From the cell containing the given text, extract its center point as [X, Y] coordinate. 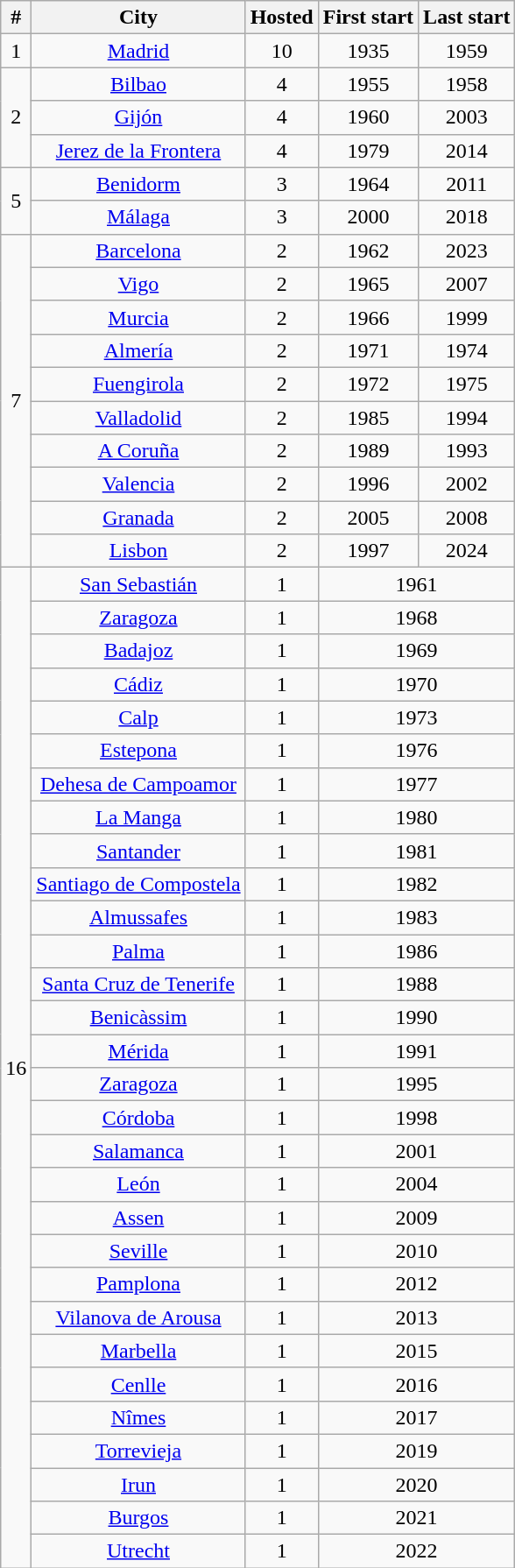
2020 [417, 1485]
2022 [417, 1551]
1974 [467, 350]
5 [16, 201]
Utrecht [138, 1551]
Santander [138, 851]
Pamplona [138, 1284]
1983 [417, 917]
2015 [417, 1351]
A Coruña [138, 451]
Seville [138, 1251]
2014 [467, 151]
1959 [467, 51]
2012 [417, 1284]
1989 [368, 451]
2017 [417, 1417]
1997 [368, 551]
2024 [467, 551]
Badajoz [138, 651]
Cenlle [138, 1384]
Cádiz [138, 684]
Valencia [138, 484]
2009 [417, 1218]
Salamanca [138, 1151]
2019 [417, 1451]
1986 [417, 950]
1988 [417, 985]
2003 [467, 117]
Marbella [138, 1351]
7 [16, 401]
Dehesa de Campoamor [138, 784]
2010 [417, 1251]
10 [282, 51]
Santa Cruz de Tenerife [138, 985]
Nîmes [138, 1417]
1993 [467, 451]
Benicàssim [138, 1018]
2016 [417, 1384]
Bilbao [138, 84]
Granada [138, 518]
1973 [417, 717]
2000 [368, 217]
Palma [138, 950]
Jerez de la Frontera [138, 151]
1980 [417, 817]
La Manga [138, 817]
1996 [368, 484]
Last start [467, 18]
Calp [138, 717]
1964 [368, 184]
1961 [417, 584]
Mérida [138, 1051]
Estepona [138, 751]
1958 [467, 84]
San Sebastián [138, 584]
1970 [417, 684]
Córdoba [138, 1118]
1968 [417, 618]
1990 [417, 1018]
León [138, 1184]
1960 [368, 117]
2013 [417, 1317]
2007 [467, 284]
2023 [467, 251]
Benidorm [138, 184]
2004 [417, 1184]
Madrid [138, 51]
1955 [368, 84]
2021 [417, 1518]
Irun [138, 1485]
Almería [138, 350]
2011 [467, 184]
2002 [467, 484]
Torrevieja [138, 1451]
1991 [417, 1051]
2018 [467, 217]
1971 [368, 350]
1935 [368, 51]
Lisbon [138, 551]
1969 [417, 651]
1981 [417, 851]
1965 [368, 284]
1976 [417, 751]
Gijón [138, 117]
First start [368, 18]
1975 [467, 384]
Burgos [138, 1518]
Barcelona [138, 251]
1982 [417, 884]
Vigo [138, 284]
2008 [467, 518]
1999 [467, 317]
2001 [417, 1151]
1994 [467, 418]
City [138, 18]
1995 [417, 1084]
Assen [138, 1218]
Almussafes [138, 917]
1966 [368, 317]
Vilanova de Arousa [138, 1317]
Fuengirola [138, 384]
Valladolid [138, 418]
1998 [417, 1118]
16 [16, 1068]
Murcia [138, 317]
Hosted [282, 18]
1962 [368, 251]
Santiago de Compostela [138, 884]
1972 [368, 384]
1985 [368, 418]
2005 [368, 518]
# [16, 18]
Málaga [138, 217]
1977 [417, 784]
1979 [368, 151]
